Return (X, Y) of the center of cell containing provided text 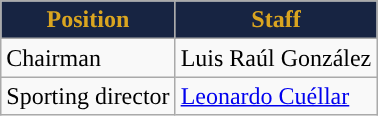
Position (88, 20)
Luis Raúl González (276, 58)
Sporting director (88, 96)
Chairman (88, 58)
Staff (276, 20)
Leonardo Cuéllar (276, 96)
